Pinpoint the cell where the given text exists, returning its [X, Y] midpoint coordinate. 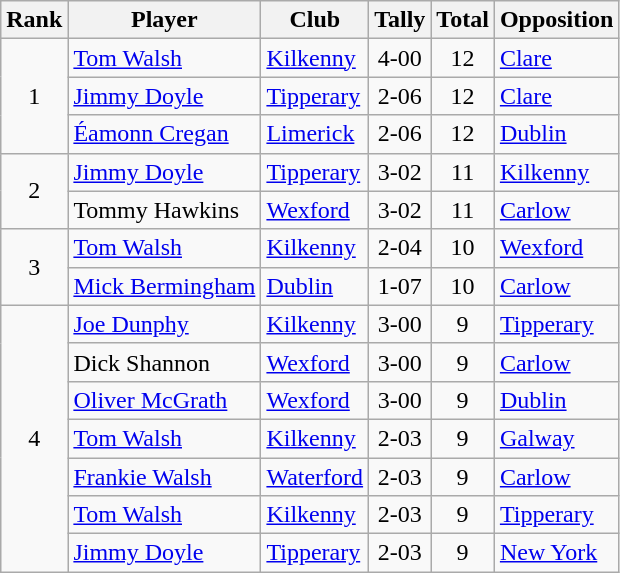
Player [164, 20]
3 [34, 267]
New York [556, 553]
4 [34, 438]
Frankie Walsh [164, 477]
1-07 [400, 286]
Limerick [315, 134]
Éamonn Cregan [164, 134]
4-00 [400, 58]
Opposition [556, 20]
Rank [34, 20]
Mick Bermingham [164, 286]
Joe Dunphy [164, 324]
2 [34, 191]
Tally [400, 20]
Galway [556, 438]
Tommy Hawkins [164, 210]
Oliver McGrath [164, 400]
Dick Shannon [164, 362]
Waterford [315, 477]
Total [463, 20]
Club [315, 20]
2-04 [400, 248]
1 [34, 96]
